Return the [X, Y] coordinate for the center point of the cell that contains the specified text.  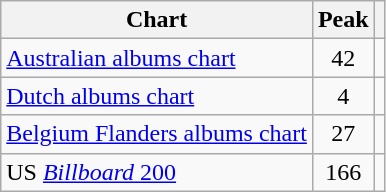
Chart [157, 20]
42 [343, 58]
27 [343, 134]
Australian albums chart [157, 58]
US Billboard 200 [157, 172]
Belgium Flanders albums chart [157, 134]
4 [343, 96]
166 [343, 172]
Peak [343, 20]
Dutch albums chart [157, 96]
